Extract the (x, y) coordinate from the center of the cell holding the provided text.  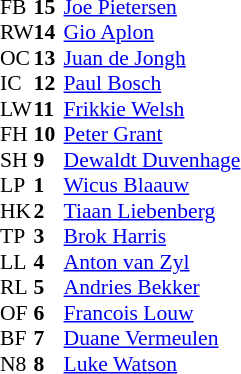
SH (17, 160)
5 (49, 287)
OC (17, 58)
RW (17, 33)
9 (49, 160)
BF (17, 339)
HK (17, 211)
Juan de Jongh (152, 58)
OF (17, 313)
11 (49, 109)
Gio Aplon (152, 33)
Wicus Blaauw (152, 185)
Brok Harris (152, 237)
13 (49, 58)
LL (17, 262)
4 (49, 262)
Duane Vermeulen (152, 339)
Tiaan Liebenberg (152, 211)
6 (49, 313)
2 (49, 211)
3 (49, 237)
TP (17, 237)
IC (17, 83)
1 (49, 185)
FH (17, 135)
LW (17, 109)
Andries Bekker (152, 287)
RL (17, 287)
10 (49, 135)
12 (49, 83)
7 (49, 339)
14 (49, 33)
Peter Grant (152, 135)
LP (17, 185)
Paul Bosch (152, 83)
Anton van Zyl (152, 262)
Frikkie Welsh (152, 109)
Francois Louw (152, 313)
Dewaldt Duvenhage (152, 160)
